Capture the cell that displays the provided text and extract its (x, y) central coordinate. 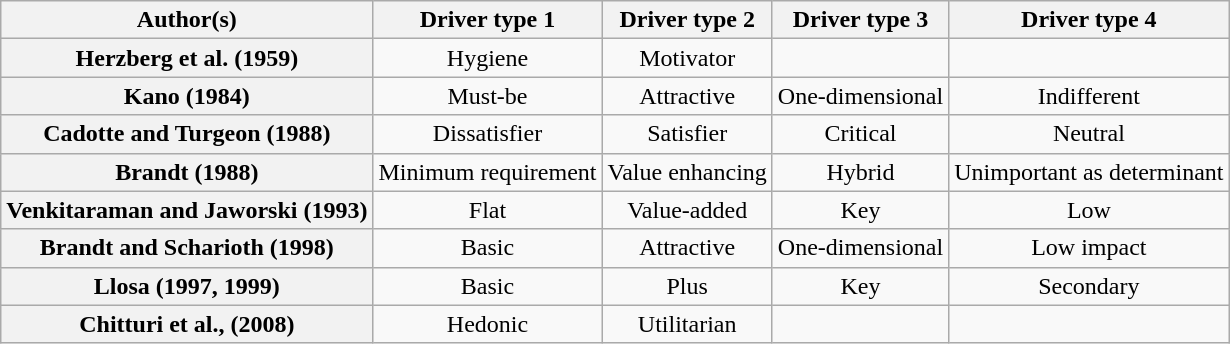
Low (1089, 210)
Utilitarian (687, 324)
Indifferent (1089, 96)
Plus (687, 286)
Driver type 2 (687, 20)
Minimum requirement (488, 172)
Hedonic (488, 324)
Brandt (1988) (187, 172)
Kano (1984) (187, 96)
Author(s) (187, 20)
Flat (488, 210)
Brandt and Scharioth (1998) (187, 248)
Cadotte and Turgeon (1988) (187, 134)
Value-added (687, 210)
Herzberg et al. (1959) (187, 58)
Value enhancing (687, 172)
Hybrid (860, 172)
Satisfier (687, 134)
Neutral (1089, 134)
Unimportant as determinant (1089, 172)
Driver type 3 (860, 20)
Llosa (1997, 1999) (187, 286)
Chitturi et al., (2008) (187, 324)
Hygiene (488, 58)
Motivator (687, 58)
Secondary (1089, 286)
Driver type 4 (1089, 20)
Venkitaraman and Jaworski (1993) (187, 210)
Must-be (488, 96)
Low impact (1089, 248)
Critical (860, 134)
Driver type 1 (488, 20)
Dissatisfier (488, 134)
